Capture the cell that displays the provided text and extract its [X, Y] central coordinate. 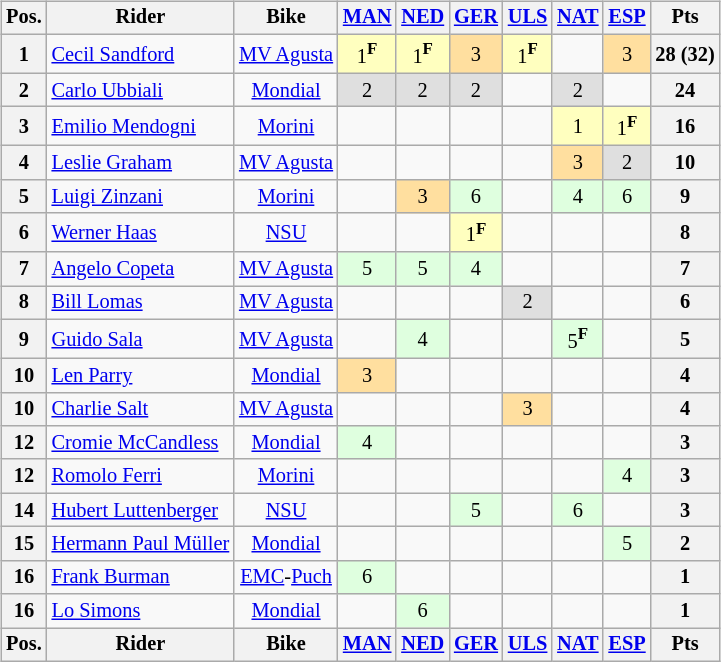
Frank Burman [140, 577]
Len Parry [140, 375]
Cromie McCandless [140, 443]
5F [578, 338]
Romolo Ferri [140, 476]
Charlie Salt [140, 409]
Bill Lomas [140, 303]
Guido Sala [140, 338]
EMC-Puch [286, 577]
15 [24, 544]
Hermann Paul Müller [140, 544]
Carlo Ubbiali [140, 90]
24 [686, 90]
Lo Simons [140, 611]
Emilio Mendogni [140, 126]
Werner Haas [140, 232]
28 (32) [686, 54]
Cecil Sandford [140, 54]
14 [24, 510]
Luigi Zinzani [140, 197]
Hubert Luttenberger [140, 510]
Angelo Copeta [140, 269]
Leslie Graham [140, 163]
